Provide the (X, Y) coordinate of the cell's center where the given text is located.  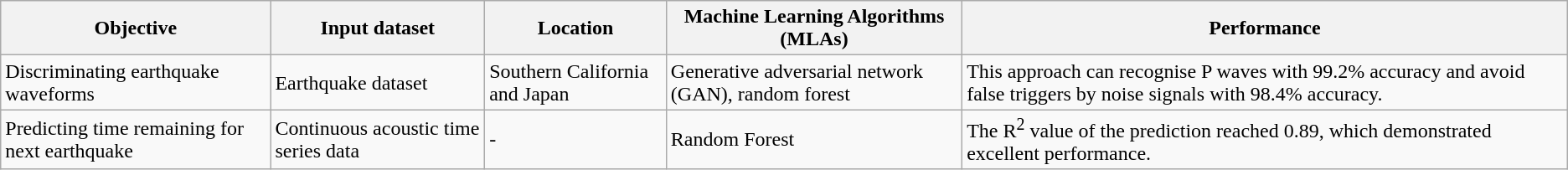
- (576, 140)
Random Forest (814, 140)
Discriminating earthquake waveforms (136, 82)
Continuous acoustic time series data (378, 140)
Objective (136, 28)
Earthquake dataset (378, 82)
Machine Learning Algorithms (MLAs) (814, 28)
Predicting time remaining for next earthquake (136, 140)
This approach can recognise P waves with 99.2% accuracy and avoid false triggers by noise signals with 98.4% accuracy. (1265, 82)
Location (576, 28)
Performance (1265, 28)
The R2 value of the prediction reached 0.89, which demonstrated excellent performance. (1265, 140)
Southern California and Japan (576, 82)
Generative adversarial network (GAN), random forest (814, 82)
Input dataset (378, 28)
